Search for the cell housing the specified text and yield its [x, y] center coordinate. 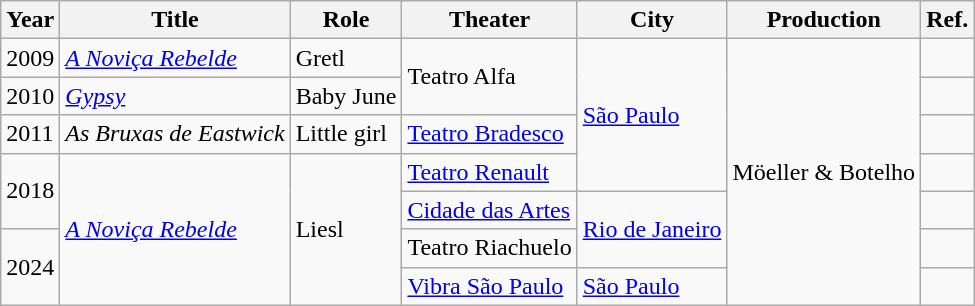
Baby June [346, 96]
Teatro Renault [490, 172]
Gypsy [175, 96]
Ref. [948, 20]
Liesl [346, 229]
Teatro Riachuelo [490, 248]
2010 [30, 96]
Cidade das Artes [490, 210]
Teatro Bradesco [490, 134]
Production [824, 20]
Role [346, 20]
Little girl [346, 134]
2018 [30, 191]
City [652, 20]
Year [30, 20]
Rio de Janeiro [652, 229]
Teatro Alfa [490, 77]
Theater [490, 20]
2009 [30, 58]
As Bruxas de Eastwick [175, 134]
Gretl [346, 58]
2024 [30, 267]
2011 [30, 134]
Vibra São Paulo [490, 286]
Möeller & Botelho [824, 172]
Title [175, 20]
